Find where the given text appears and provide that cell's center as [x, y] coordinate. 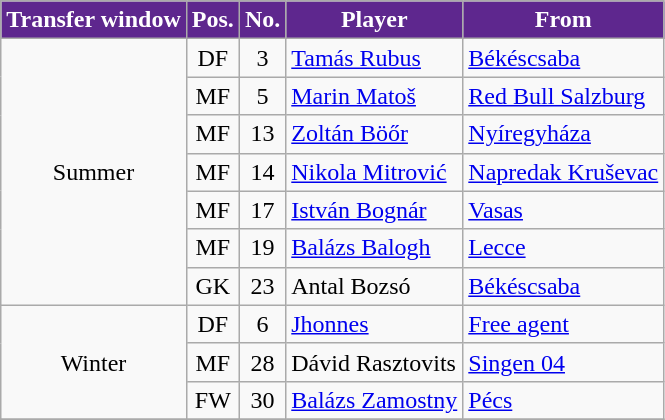
GK [212, 286]
Balázs Zamostny [374, 400]
From [564, 20]
Transfer window [94, 20]
Pécs [564, 400]
Nyíregyháza [564, 134]
Napredak Kruševac [564, 172]
No. [262, 20]
17 [262, 210]
Zoltán Böőr [374, 134]
13 [262, 134]
30 [262, 400]
Player [374, 20]
FW [212, 400]
Singen 04 [564, 362]
Nikola Mitrović [374, 172]
Tamás Rubus [374, 58]
Summer [94, 172]
19 [262, 248]
5 [262, 96]
Free agent [564, 324]
Balázs Balogh [374, 248]
23 [262, 286]
Winter [94, 362]
Antal Bozsó [374, 286]
Dávid Rasztovits [374, 362]
Vasas [564, 210]
Marin Matoš [374, 96]
28 [262, 362]
Red Bull Salzburg [564, 96]
István Bognár [374, 210]
Jhonnes [374, 324]
Lecce [564, 248]
6 [262, 324]
Pos. [212, 20]
3 [262, 58]
14 [262, 172]
